Return [x, y] of the center of cell containing provided text 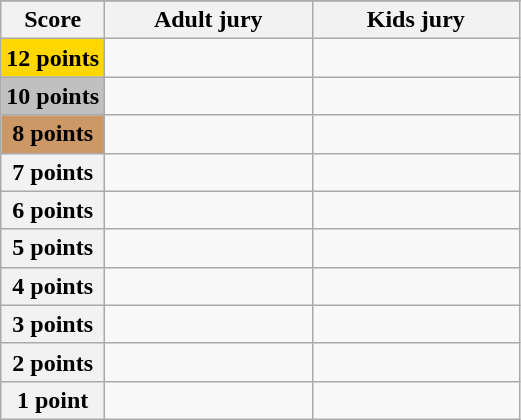
Score [53, 20]
4 points [53, 286]
Kids jury [416, 20]
5 points [53, 248]
10 points [53, 96]
1 point [53, 400]
6 points [53, 210]
12 points [53, 58]
8 points [53, 134]
3 points [53, 324]
2 points [53, 362]
7 points [53, 172]
Adult jury [209, 20]
